Scan for the cell matching the given text and deliver its (X, Y) coordinate at center. 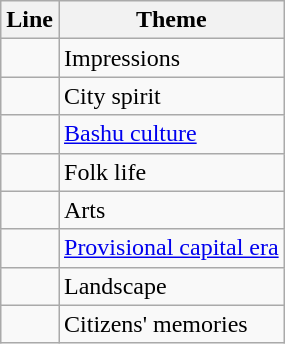
Landscape (171, 286)
Impressions (171, 58)
Theme (171, 20)
Bashu culture (171, 134)
City spirit (171, 96)
Citizens' memories (171, 324)
Folk life (171, 172)
Line (30, 20)
Arts (171, 210)
Provisional capital era (171, 248)
